For the text-containing cell, return its midpoint in [x, y] coordinate format. 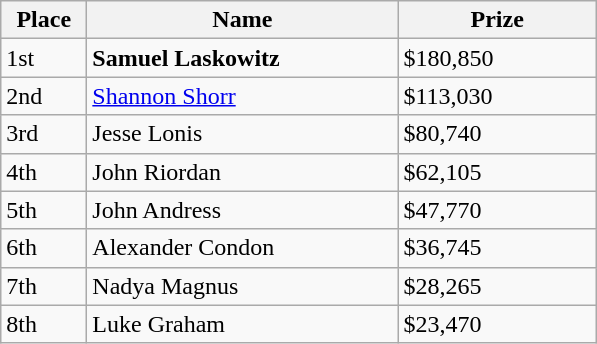
2nd [44, 96]
Luke Graham [242, 324]
Prize [498, 20]
Jesse Lonis [242, 134]
$23,470 [498, 324]
John Andress [242, 210]
8th [44, 324]
4th [44, 172]
Alexander Condon [242, 248]
$36,745 [498, 248]
Name [242, 20]
Place [44, 20]
3rd [44, 134]
$113,030 [498, 96]
$80,740 [498, 134]
Shannon Shorr [242, 96]
7th [44, 286]
$62,105 [498, 172]
1st [44, 58]
$180,850 [498, 58]
Nadya Magnus [242, 286]
6th [44, 248]
5th [44, 210]
$47,770 [498, 210]
John Riordan [242, 172]
Samuel Laskowitz [242, 58]
$28,265 [498, 286]
